Provide the (X, Y) coordinate of the cell's center where the given text is located.  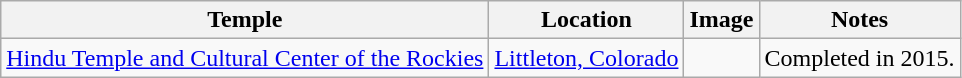
Notes (860, 20)
Hindu Temple and Cultural Center of the Rockies (245, 58)
Littleton, Colorado (586, 58)
Location (586, 20)
Completed in 2015. (860, 58)
Temple (245, 20)
Image (722, 20)
